Return the [X, Y] coordinate for the center point of the cell that contains the specified text.  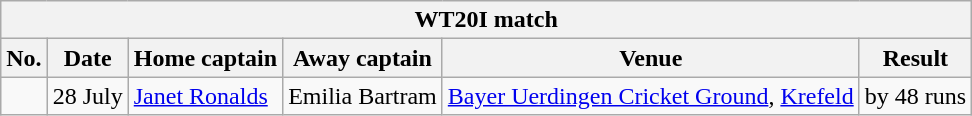
Date [88, 58]
by 48 runs [915, 96]
No. [24, 58]
28 July [88, 96]
Result [915, 58]
Janet Ronalds [205, 96]
Bayer Uerdingen Cricket Ground, Krefeld [650, 96]
Home captain [205, 58]
Venue [650, 58]
Away captain [363, 58]
Emilia Bartram [363, 96]
WT20I match [486, 20]
